Return (x, y) of the center of cell containing provided text 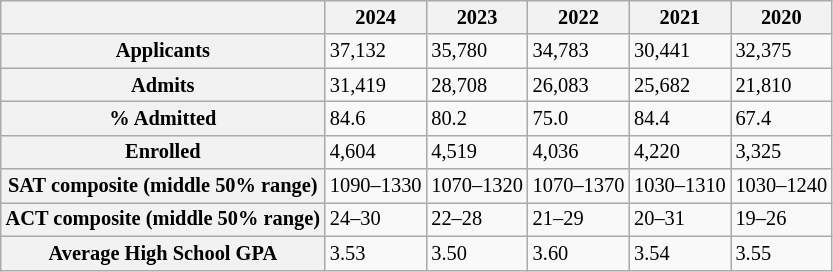
19–26 (782, 219)
75.0 (578, 118)
1090–1330 (376, 186)
80.2 (476, 118)
4,036 (578, 152)
30,441 (680, 51)
32,375 (782, 51)
2022 (578, 17)
84.6 (376, 118)
2024 (376, 17)
Admits (163, 85)
Average High School GPA (163, 253)
22–28 (476, 219)
21,810 (782, 85)
26,083 (578, 85)
3.55 (782, 253)
3.50 (476, 253)
1070–1370 (578, 186)
3.54 (680, 253)
3,325 (782, 152)
21–29 (578, 219)
34,783 (578, 51)
SAT composite (middle 50% range) (163, 186)
2023 (476, 17)
3.53 (376, 253)
ACT composite (middle 50% range) (163, 219)
20–31 (680, 219)
% Admitted (163, 118)
31,419 (376, 85)
Applicants (163, 51)
4,604 (376, 152)
1030–1240 (782, 186)
1070–1320 (476, 186)
Enrolled (163, 152)
28,708 (476, 85)
35,780 (476, 51)
4,220 (680, 152)
2020 (782, 17)
25,682 (680, 85)
67.4 (782, 118)
1030–1310 (680, 186)
84.4 (680, 118)
2021 (680, 17)
3.60 (578, 253)
37,132 (376, 51)
4,519 (476, 152)
24–30 (376, 219)
